Determine the (x, y) coordinate at the center of the cell enclosing the given text.  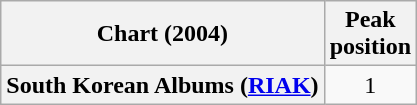
1 (370, 85)
Peakposition (370, 34)
Chart (2004) (162, 34)
South Korean Albums (RIAK) (162, 85)
